For the text-containing cell, return its midpoint in (X, Y) coordinate format. 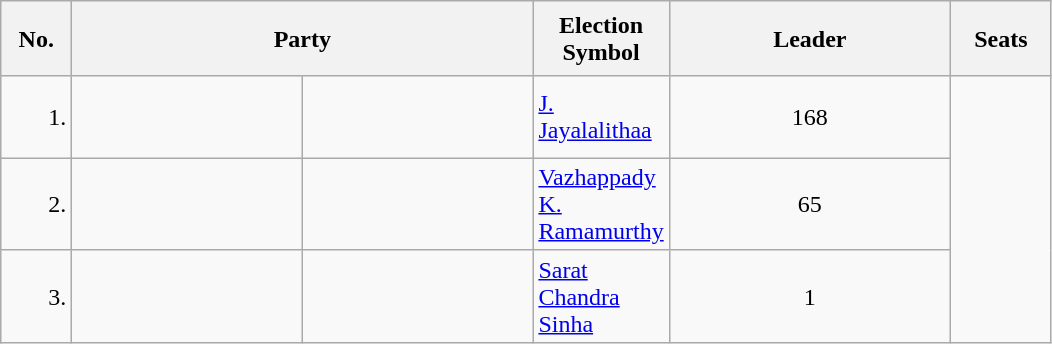
2. (36, 204)
1. (36, 117)
Election Symbol (601, 38)
1 (810, 296)
J. Jayalalithaa (601, 117)
65 (810, 204)
Seats (1000, 38)
Leader (810, 38)
168 (810, 117)
Party (302, 38)
Vazhappady K. Ramamurthy (601, 204)
Sarat Chandra Sinha (601, 296)
No. (36, 38)
3. (36, 296)
